Output the [x, y] coordinate of the center of the cell containing the given text.  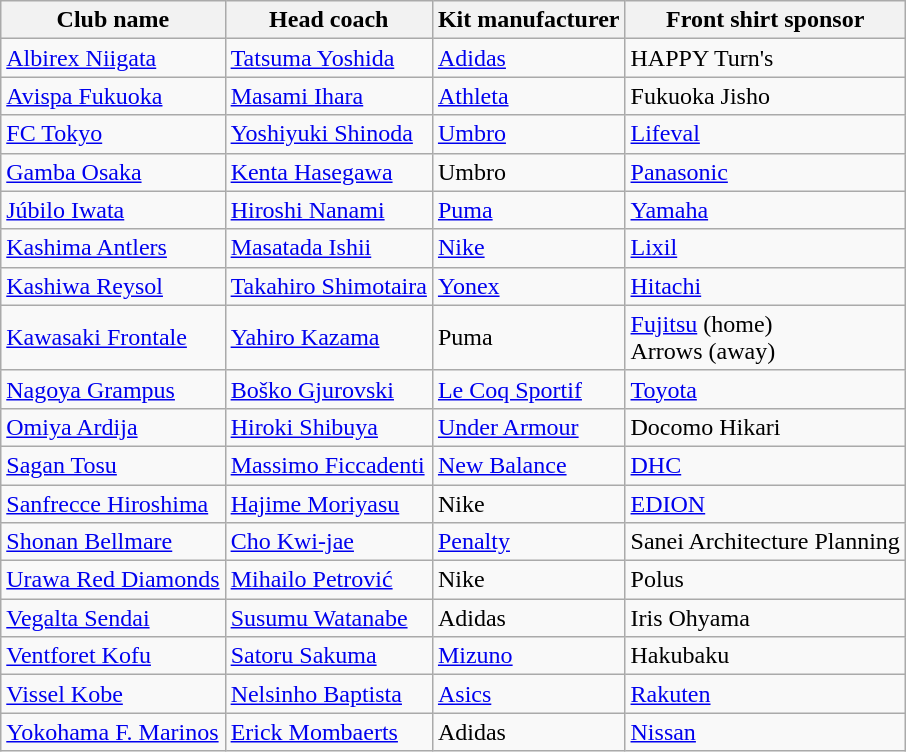
Cho Kwi-jae [328, 542]
Hakubaku [765, 656]
Vegalta Sendai [113, 618]
Kit manufacturer [528, 20]
Masatada Ishii [328, 248]
Sagan Tosu [113, 465]
Panasonic [765, 172]
Penalty [528, 542]
Yamaha [765, 210]
Erick Mombaerts [328, 732]
Yonex [528, 286]
Nissan [765, 732]
Albirex Niigata [113, 58]
Hitachi [765, 286]
Kashiwa Reysol [113, 286]
Fukuoka Jisho [765, 96]
EDION [765, 503]
Head coach [328, 20]
Avispa Fukuoka [113, 96]
Le Coq Sportif [528, 389]
DHC [765, 465]
Asics [528, 694]
Sanei Architecture Planning [765, 542]
Massimo Ficcadenti [328, 465]
Masami Ihara [328, 96]
Takahiro Shimotaira [328, 286]
Kawasaki Frontale [113, 338]
Satoru Sakuma [328, 656]
Under Armour [528, 427]
Hiroshi Nanami [328, 210]
Athleta [528, 96]
FC Tokyo [113, 134]
Mihailo Petrović [328, 580]
Lixil [765, 248]
Mizuno [528, 656]
Susumu Watanabe [328, 618]
New Balance [528, 465]
Front shirt sponsor [765, 20]
Omiya Ardija [113, 427]
Rakuten [765, 694]
Boško Gjurovski [328, 389]
Hiroki Shibuya [328, 427]
Club name [113, 20]
Tatsuma Yoshida [328, 58]
Vissel Kobe [113, 694]
Polus [765, 580]
Ventforet Kofu [113, 656]
Sanfrecce Hiroshima [113, 503]
Lifeval [765, 134]
Fujitsu (home) Arrows (away) [765, 338]
Toyota [765, 389]
Docomo Hikari [765, 427]
Hajime Moriyasu [328, 503]
Yoshiyuki Shinoda [328, 134]
Gamba Osaka [113, 172]
Nelsinho Baptista [328, 694]
Yokohama F. Marinos [113, 732]
Shonan Bellmare [113, 542]
Nagoya Grampus [113, 389]
Iris Ohyama [765, 618]
Urawa Red Diamonds [113, 580]
Júbilo Iwata [113, 210]
Kenta Hasegawa [328, 172]
Kashima Antlers [113, 248]
HAPPY Turn's [765, 58]
Yahiro Kazama [328, 338]
